Scan for the cell matching the given text and deliver its [x, y] coordinate at center. 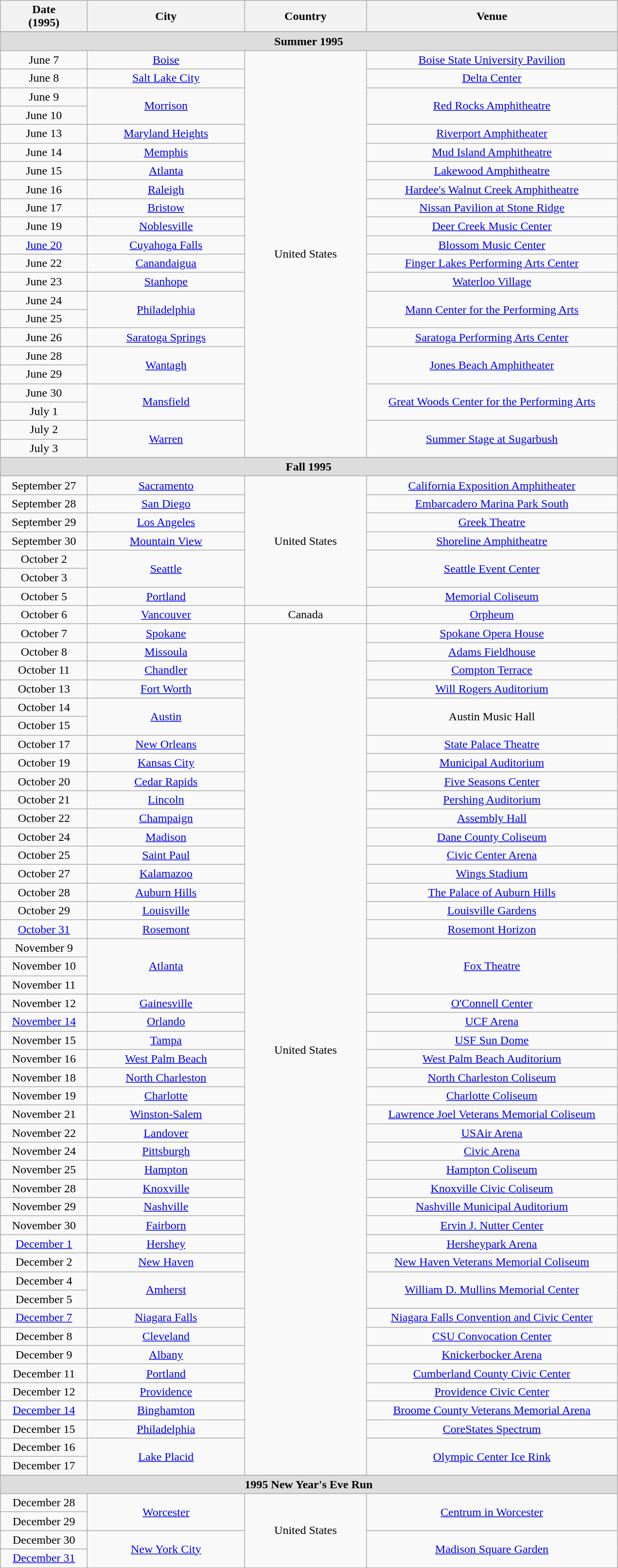
December 4 [44, 1281]
Chandler [166, 670]
West Palm Beach Auditorium [492, 1059]
Louisville Gardens [492, 911]
Assembly Hall [492, 818]
Bristow [166, 208]
Lakewood Amphitheatre [492, 171]
Stanhope [166, 282]
Cleveland [166, 1336]
California Exposition Amphitheater [492, 485]
Sacramento [166, 485]
Mansfield [166, 402]
November 19 [44, 1096]
October 11 [44, 670]
Broome County Veterans Memorial Arena [492, 1410]
Missoula [166, 652]
Embarcadero Marina Park South [492, 504]
September 30 [44, 541]
Lake Placid [166, 1457]
Charlotte [166, 1096]
June 23 [44, 282]
USAir Arena [492, 1133]
Austin Music Hall [492, 716]
June 20 [44, 244]
Civic Center Arena [492, 855]
October 15 [44, 726]
Adams Fieldhouse [492, 652]
December 17 [44, 1466]
Dane County Coliseum [492, 836]
Centrum in Worcester [492, 1512]
Nissan Pavilion at Stone Ridge [492, 208]
Summer 1995 [309, 41]
December 31 [44, 1558]
Wantagh [166, 365]
July 3 [44, 448]
December 1 [44, 1244]
Saratoga Performing Arts Center [492, 337]
Memorial Coliseum [492, 596]
Warren [166, 439]
Summer Stage at Sugarbush [492, 439]
Nashville Municipal Auditorium [492, 1207]
October 8 [44, 652]
Gainesville [166, 1003]
City [166, 17]
Madison [166, 836]
Fort Worth [166, 689]
Delta Center [492, 78]
November 12 [44, 1003]
June 13 [44, 134]
October 6 [44, 615]
Venue [492, 17]
Fairborn [166, 1225]
November 11 [44, 985]
New York City [166, 1549]
Lincoln [166, 800]
Mud Island Amphitheatre [492, 152]
November 24 [44, 1151]
December 8 [44, 1336]
November 9 [44, 948]
UCF Arena [492, 1022]
Morrison [166, 106]
Seattle [166, 569]
Orlando [166, 1022]
Civic Arena [492, 1151]
Hershey [166, 1244]
The Palace of Auburn Hills [492, 892]
Providence [166, 1392]
Country [305, 17]
West Palm Beach [166, 1059]
December 30 [44, 1540]
June 30 [44, 393]
Vancouver [166, 615]
Seattle Event Center [492, 569]
Nashville [166, 1207]
Charlotte Coliseum [492, 1096]
Rosemont Horizon [492, 929]
Memphis [166, 152]
December 14 [44, 1410]
October 2 [44, 559]
New Haven [166, 1262]
November 18 [44, 1077]
Knoxville Civic Coliseum [492, 1188]
December 16 [44, 1447]
November 14 [44, 1022]
Fox Theatre [492, 966]
October 28 [44, 892]
July 2 [44, 430]
October 14 [44, 707]
November 30 [44, 1225]
Saint Paul [166, 855]
Hampton [166, 1170]
Ervin J. Nutter Center [492, 1225]
Binghamton [166, 1410]
June 28 [44, 356]
Winston-Salem [166, 1114]
Compton Terrace [492, 670]
Great Woods Center for the Performing Arts [492, 402]
Austin [166, 716]
July 1 [44, 411]
Mann Center for the Performing Arts [492, 310]
Date(1995) [44, 17]
Auburn Hills [166, 892]
June 24 [44, 300]
Spokane [166, 633]
December 5 [44, 1299]
October 27 [44, 874]
Salt Lake City [166, 78]
Red Rocks Amphitheatre [492, 106]
Hardee's Walnut Creek Amphitheatre [492, 189]
New Orleans [166, 744]
Albany [166, 1355]
Municipal Auditorium [492, 763]
O'Connell Center [492, 1003]
June 14 [44, 152]
North Charleston [166, 1077]
December 29 [44, 1521]
Boise [166, 60]
November 15 [44, 1040]
June 16 [44, 189]
Champaign [166, 818]
Shoreline Amphitheatre [492, 541]
November 22 [44, 1133]
North Charleston Coliseum [492, 1077]
October 31 [44, 929]
Pittsburgh [166, 1151]
June 19 [44, 226]
December 2 [44, 1262]
November 29 [44, 1207]
November 21 [44, 1114]
Will Rogers Auditorium [492, 689]
October 29 [44, 911]
Greek Theatre [492, 522]
June 8 [44, 78]
Fall 1995 [309, 467]
Niagara Falls [166, 1318]
CSU Convocation Center [492, 1336]
Deer Creek Music Center [492, 226]
Saratoga Springs [166, 337]
Tampa [166, 1040]
Pershing Auditorium [492, 800]
Rosemont [166, 929]
December 11 [44, 1373]
June 25 [44, 319]
June 22 [44, 263]
December 9 [44, 1355]
Cedar Rapids [166, 781]
Kalamazoo [166, 874]
December 12 [44, 1392]
September 29 [44, 522]
Los Angeles [166, 522]
June 9 [44, 97]
October 25 [44, 855]
June 26 [44, 337]
October 3 [44, 578]
November 10 [44, 966]
June 10 [44, 115]
Hampton Coliseum [492, 1170]
Louisville [166, 911]
Lawrence Joel Veterans Memorial Coliseum [492, 1114]
December 15 [44, 1429]
October 19 [44, 763]
Niagara Falls Convention and Civic Center [492, 1318]
Waterloo Village [492, 282]
Hersheypark Arena [492, 1244]
Knickerbocker Arena [492, 1355]
November 25 [44, 1170]
State Palace Theatre [492, 744]
Canandaigua [166, 263]
Blossom Music Center [492, 244]
November 16 [44, 1059]
November 28 [44, 1188]
October 7 [44, 633]
December 7 [44, 1318]
Riverport Amphitheater [492, 134]
December 28 [44, 1503]
October 5 [44, 596]
October 17 [44, 744]
September 27 [44, 485]
Kansas City [166, 763]
Amherst [166, 1290]
Wings Stadium [492, 874]
June 29 [44, 374]
Cuyahoga Falls [166, 244]
William D. Mullins Memorial Center [492, 1290]
Mountain View [166, 541]
Worcester [166, 1512]
San Diego [166, 504]
Raleigh [166, 189]
USF Sun Dome [492, 1040]
Maryland Heights [166, 134]
Spokane Opera House [492, 633]
New Haven Veterans Memorial Coliseum [492, 1262]
Orpheum [492, 615]
June 15 [44, 171]
Olympic Center Ice Rink [492, 1457]
Providence Civic Center [492, 1392]
Madison Square Garden [492, 1549]
Cumberland County Civic Center [492, 1373]
CoreStates Spectrum [492, 1429]
1995 New Year's Eve Run [309, 1484]
Canada [305, 615]
Five Seasons Center [492, 781]
October 20 [44, 781]
Knoxville [166, 1188]
June 17 [44, 208]
Noblesville [166, 226]
October 13 [44, 689]
September 28 [44, 504]
Boise State University Pavilion [492, 60]
Jones Beach Amphitheater [492, 365]
Landover [166, 1133]
Finger Lakes Performing Arts Center [492, 263]
June 7 [44, 60]
October 21 [44, 800]
October 24 [44, 836]
October 22 [44, 818]
